Search for the cell housing the specified text and yield its [x, y] center coordinate. 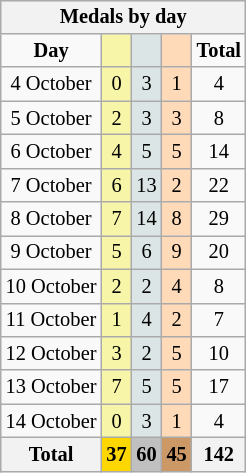
142 [219, 455]
13 [147, 185]
60 [147, 455]
4 October [52, 84]
5 October [52, 118]
14 October [52, 421]
9 October [52, 253]
Medals by day [124, 17]
8 October [52, 219]
10 October [52, 286]
12 October [52, 354]
6 October [52, 152]
7 October [52, 185]
13 October [52, 387]
17 [219, 387]
9 [177, 253]
22 [219, 185]
29 [219, 219]
45 [177, 455]
37 [116, 455]
Day [52, 51]
20 [219, 253]
10 [219, 354]
11 October [52, 320]
